Identify which cell holds the provided text, then report its [x, y] central coordinate. 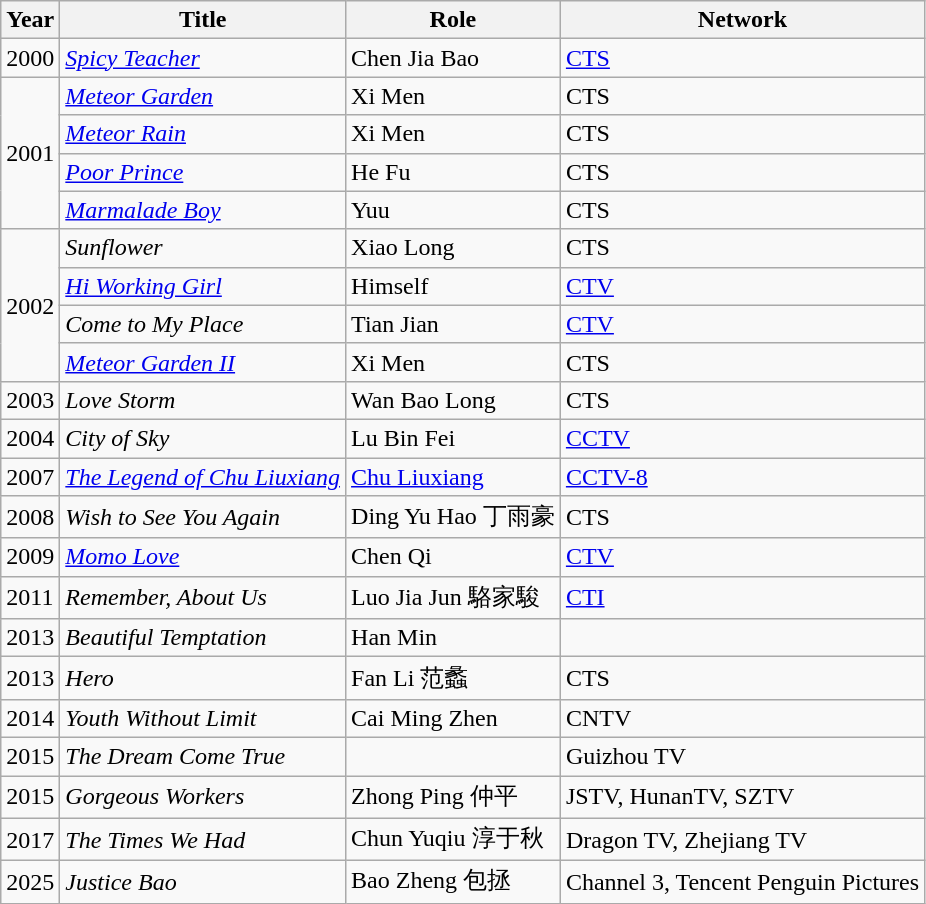
Hero [203, 678]
Cai Ming Zhen [454, 718]
2001 [30, 153]
Meteor Rain [203, 134]
JSTV, HunanTV, SZTV [742, 798]
Lu Bin Fei [454, 438]
The Dream Come True [203, 756]
Poor Prince [203, 172]
2011 [30, 598]
Justice Bao [203, 882]
Meteor Garden [203, 96]
Network [742, 20]
He Fu [454, 172]
Role [454, 20]
CCTV-8 [742, 477]
Luo Jia Jun 駱家駿 [454, 598]
City of Sky [203, 438]
Gorgeous Workers [203, 798]
CTI [742, 598]
CNTV [742, 718]
Zhong Ping 仲平 [454, 798]
The Legend of Chu Liuxiang [203, 477]
Chen Jia Bao [454, 58]
Xiao Long [454, 248]
Meteor Garden II [203, 362]
2000 [30, 58]
Marmalade Boy [203, 210]
Remember, About Us [203, 598]
Hi Working Girl [203, 286]
Guizhou TV [742, 756]
2025 [30, 882]
Bao Zheng 包拯 [454, 882]
Come to My Place [203, 324]
Himself [454, 286]
Yuu [454, 210]
Sunflower [203, 248]
Spicy Teacher [203, 58]
2003 [30, 400]
Fan Li 范蠡 [454, 678]
2004 [30, 438]
Ding Yu Hao 丁雨豪 [454, 518]
Year [30, 20]
Channel 3, Tencent Penguin Pictures [742, 882]
Title [203, 20]
CCTV [742, 438]
Love Storm [203, 400]
2014 [30, 718]
Momo Love [203, 557]
Wan Bao Long [454, 400]
Han Min [454, 638]
2007 [30, 477]
Dragon TV, Zhejiang TV [742, 840]
2009 [30, 557]
2002 [30, 305]
Tian Jian [454, 324]
Chen Qi [454, 557]
Chun Yuqiu 淳于秋 [454, 840]
Wish to See You Again [203, 518]
Youth Without Limit [203, 718]
Chu Liuxiang [454, 477]
Beautiful Temptation [203, 638]
The Times We Had [203, 840]
2017 [30, 840]
2008 [30, 518]
